Capture the cell that displays the provided text and extract its [x, y] central coordinate. 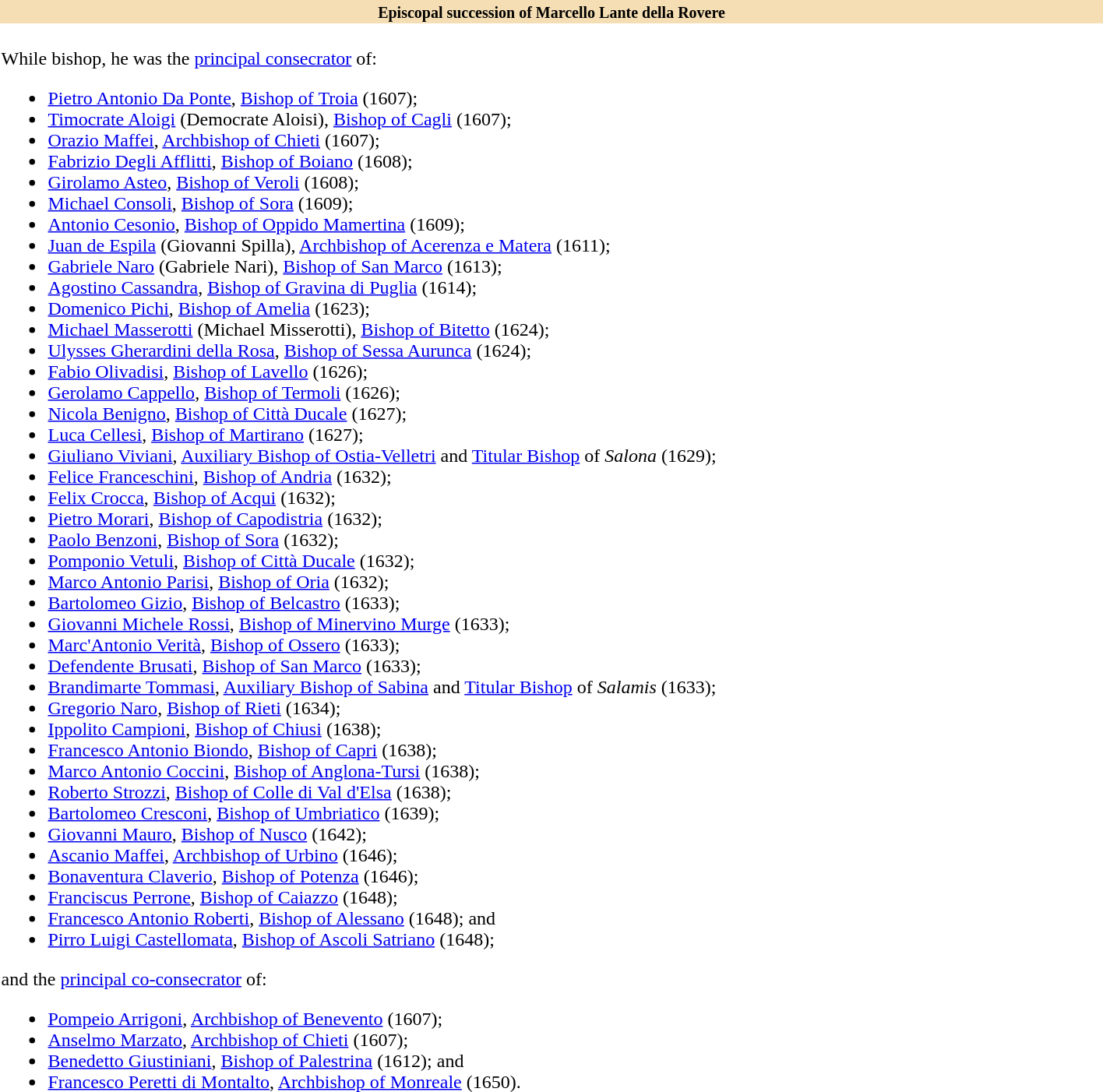
Episcopal succession of Marcello Lante della Rovere [551, 12]
